Provide the (X, Y) coordinate of the cell's center where the given text is located.  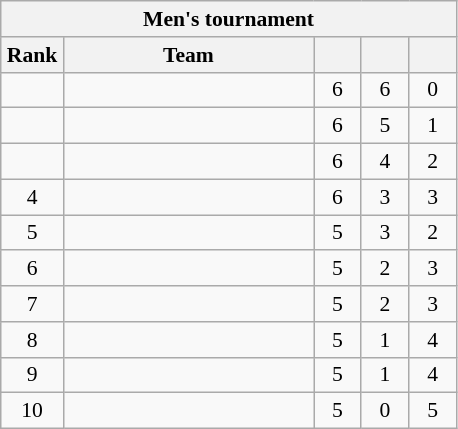
7 (32, 304)
Men's tournament (229, 19)
9 (32, 375)
10 (32, 411)
8 (32, 340)
Team (188, 55)
Rank (32, 55)
